Determine the [X, Y] coordinate at the center of the cell enclosing the given text.  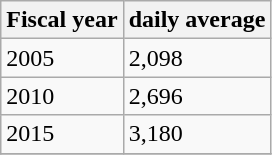
daily average [197, 20]
2,696 [197, 96]
2,098 [197, 58]
2015 [62, 134]
Fiscal year [62, 20]
3,180 [197, 134]
2010 [62, 96]
2005 [62, 58]
